Return the (X, Y) coordinate for the center point of the cell that contains the specified text.  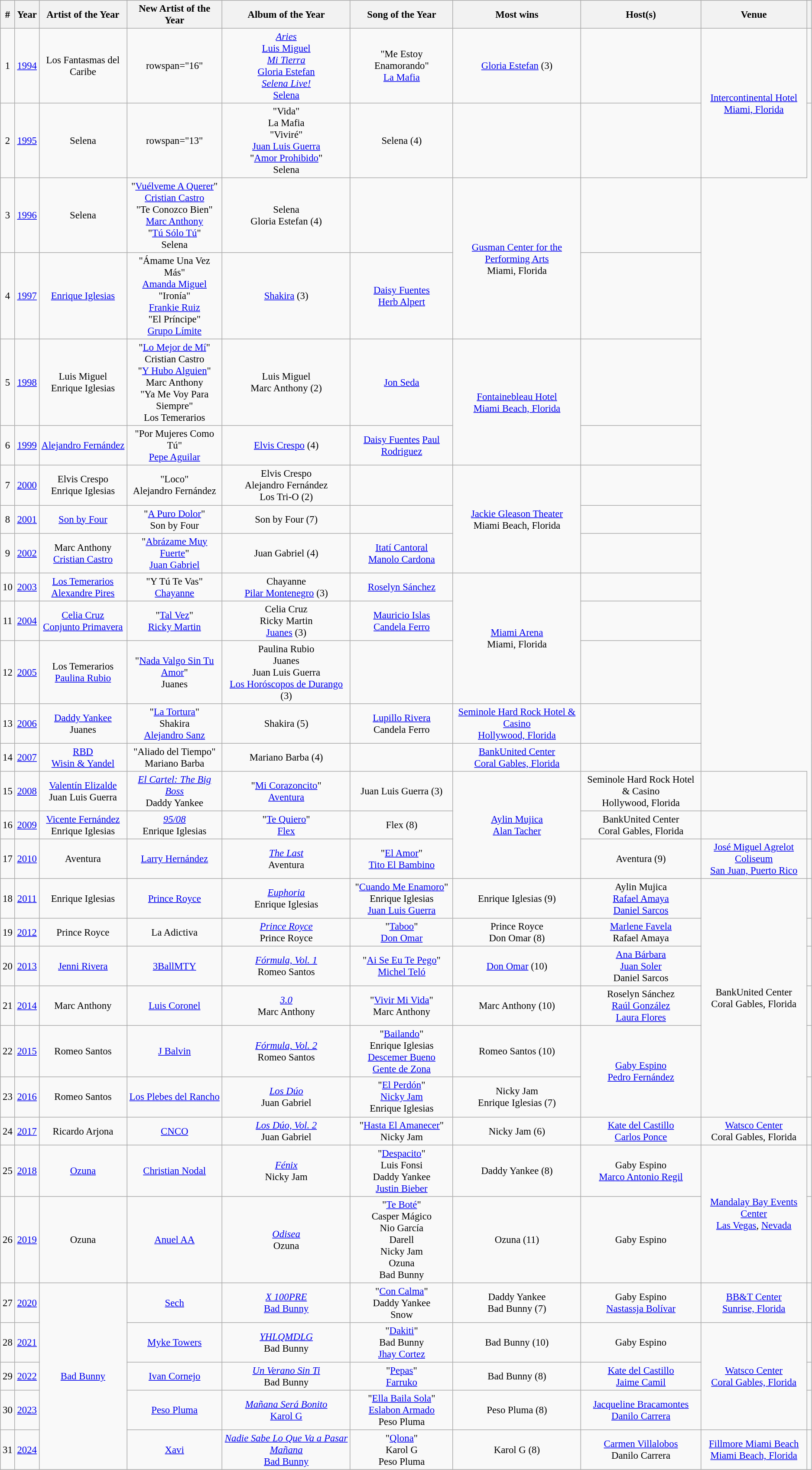
Ozuna (11) (516, 1239)
Jon Seda (401, 383)
Jackie Gleason TheaterMiami Beach, Florida (516, 519)
2003 (27, 587)
Aylin MujicaAlan Tacher (516, 825)
Flex (8) (401, 825)
7 (8, 485)
2022 (27, 1376)
Karol G (8) (516, 1450)
"Despacito"Luis FonsiDaddy YankeeJustin Bieber (401, 1171)
Shakira (5) (286, 724)
FénixNicky Jam (286, 1171)
1995 (27, 140)
"Te Quiero"Flex (286, 825)
31 (8, 1450)
Album of the Year (286, 15)
"Ámame Una Vez Más"Amanda Miguel"Ironía"Frankie Ruiz"El Príncipe"Grupo Límite (175, 296)
rowspan="13" (175, 140)
2000 (27, 485)
X 100PREBad Bunny (286, 1303)
Shakira (3) (286, 296)
"La Tortura"ShakiraAlejandro Sanz (175, 724)
Jenni Rivera (83, 966)
19 (8, 933)
Jacqueline BracamontesDanilo Carrera (640, 1410)
Son by Four (83, 519)
Ivan Cornejo (175, 1376)
Enrique Iglesias (9) (516, 899)
Gusman Center for the Performing ArtsMiami, Florida (516, 259)
Mauricio IslasCandela Ferro (401, 621)
Roselyn SánchezRaúl GonzálezLaura Flores (640, 1006)
Los Plebes del Rancho (175, 1097)
Juan Luis Guerra (3) (401, 791)
Selena (4) (401, 140)
Year (27, 15)
Los DúoJuan Gabriel (286, 1097)
Marc Anthony (83, 1006)
11 (8, 621)
CNCO (175, 1131)
RBDWisin & Yandel (83, 758)
Los TemerariosAlexandre Pires (83, 587)
"Abrázame Muy Fuerte"Juan Gabriel (175, 553)
Daddy Yankee (8) (516, 1171)
15 (8, 791)
18 (8, 899)
Gaby EspinoPedro Fernández (640, 1071)
2013 (27, 966)
Los TemerariosPaulina Rubio (83, 672)
"Vuélveme A Querer"Cristian Castro"Te Conozco Bien"Marc Anthony"Tú Sólo Tú"Selena (175, 216)
Mariano Barba (4) (286, 758)
1999 (27, 446)
2010 (27, 859)
Celia CruzConjunto Primavera (83, 621)
Elvis Crespo (4) (286, 446)
"El Amor"Tito El Bambino (401, 859)
Nicky JamEnrique Iglesias (7) (516, 1097)
"Me Estoy Enamorando"La Mafia (401, 66)
20 (8, 966)
6 (8, 446)
Prince RoyceDon Omar (8) (516, 933)
Christian Nodal (175, 1171)
Marc AnthonyCristian Castro (83, 553)
1998 (27, 383)
Alejandro Fernández (83, 446)
Marlene FavelaRafael Amaya (640, 933)
"A Puro Dolor"Son by Four (175, 519)
Fillmore Miami BeachMiami Beach, Florida (754, 1450)
Daddy YankeeJuanes (83, 724)
"El Perdón"Nicky JamEnrique Iglesias (401, 1097)
2007 (27, 758)
Vicente FernándezEnrique Iglesias (83, 825)
Son by Four (7) (286, 519)
Gloria Estefan (3) (516, 66)
"Pepas"Farruko (401, 1376)
ChayannePilar Montenegro (3) (286, 587)
Bad Bunny (8) (516, 1376)
La Adictiva (175, 933)
"Bailando"Enrique IglesiasDescemer BuenoGente de Zona (401, 1051)
1994 (27, 66)
2012 (27, 933)
Valentín ElizaldeJuan Luis Guerra (83, 791)
2015 (27, 1051)
Daisy FuentesHerb Alpert (401, 296)
2014 (27, 1006)
Gaby EspinoNastassja Bolívar (640, 1303)
"Por Mujeres Como Tú"Pepe Aguilar (175, 446)
Fontainebleau HotelMiami Beach, Florida (516, 402)
Roselyn Sánchez (401, 587)
14 (8, 758)
Prince RoycePrince Royce (286, 933)
Host(s) (640, 15)
Carmen VillalobosDanilo Carrera (640, 1450)
Fórmula, Vol. 2Romeo Santos (286, 1051)
"Cuando Me Enamoro"Enrique IglesiasJuan Luis Guerra (401, 899)
Itatí CantoralManolo Cardona (401, 553)
Marc Anthony (10) (516, 1006)
1997 (27, 296)
2006 (27, 724)
OdiseaOzuna (286, 1239)
Celia CruzRicky MartinJuanes (3) (286, 621)
"Ai Se Eu Te Pego"Michel Teló (401, 966)
Mañana Será BonitoKarol G (286, 1410)
"Vivir Mi Vida"Marc Anthony (401, 1006)
2016 (27, 1097)
Kate del CastilloJaime Camil (640, 1376)
Song of the Year (401, 15)
28 (8, 1343)
Mandalay Bay Events CenterLas Vegas, Nevada (754, 1214)
Nicky Jam (6) (516, 1131)
José Miguel Agrelot ColiseumSan Juan, Puerto Rico (754, 859)
2024 (27, 1450)
El Cartel: The Big BossDaddy Yankee (175, 791)
3 (8, 216)
Sech (175, 1303)
The LastAventura (286, 859)
2008 (27, 791)
Bad Bunny (83, 1376)
Ricardo Arjona (83, 1131)
Aventura (9) (640, 859)
Romeo Santos (10) (516, 1051)
Luis MiguelMarc Anthony (2) (286, 383)
"Loco"Alejandro Fernández (175, 485)
24 (8, 1131)
Most wins (516, 15)
13 (8, 724)
Daisy Fuentes Paul Rodriguez (401, 446)
22 (8, 1051)
12 (8, 672)
Lupillo RiveraCandela Ferro (401, 724)
Xavi (175, 1450)
"Y Tú Te Vas"Chayanne (175, 587)
Don Omar (10) (516, 966)
26 (8, 1239)
29 (8, 1376)
"Te Boté"Casper MágicoNio GarcíaDarellNicky JamOzunaBad Bunny (401, 1239)
Peso Pluma (175, 1410)
"Aliado del Tiempo"Mariano Barba (175, 758)
2018 (27, 1171)
"Nada Valgo Sin Tu Amor"Juanes (175, 672)
2017 (27, 1131)
Los Dúo, Vol. 2Juan Gabriel (286, 1131)
8 (8, 519)
New Artist of the Year (175, 15)
Gaby EspinoMarco Antonio Regil (640, 1171)
4 (8, 296)
Fórmula, Vol. 1Romeo Santos (286, 966)
3.0Marc Anthony (286, 1006)
Myke Towers (175, 1343)
1 (8, 66)
"Ella Baila Sola"Eslabon ArmadoPeso Pluma (401, 1410)
Elvis CrespoEnrique Iglesias (83, 485)
Juan Gabriel (4) (286, 553)
21 (8, 1006)
2009 (27, 825)
Bad Bunny (10) (516, 1343)
J Balvin (175, 1051)
AriesLuis MiguelMi TierraGloria EstefanSelena Live!Selena (286, 66)
YHLQMDLGBad Bunny (286, 1343)
Nadie Sabe Lo Que Va a Pasar MañanaBad Bunny (286, 1450)
Aventura (83, 859)
2020 (27, 1303)
Artist of the Year (83, 15)
# (8, 15)
Intercontinental HotelMiami, Florida (754, 103)
BB&T CenterSunrise, Florida (754, 1303)
rowspan="16" (175, 66)
Luis Coronel (175, 1006)
SelenaGloria Estefan (4) (286, 216)
"Hasta El Amanecer"Nicky Jam (401, 1131)
EuphoriaEnrique Iglesias (286, 899)
Paulina RubioJuanesJuan Luis GuerraLos Horóscopos de Durango (3) (286, 672)
2002 (27, 553)
Ana BárbaraJuan SolerDaniel Sarcos (640, 966)
16 (8, 825)
1996 (27, 216)
2001 (27, 519)
3BallMTY (175, 966)
23 (8, 1097)
Daddy YankeeBad Bunny (7) (516, 1303)
2004 (27, 621)
"Lo Mejor de Mí"Cristian Castro"Y Hubo Alguien"Marc Anthony"Ya Me Voy Para Siempre"Los Temerarios (175, 383)
"Con Calma"Daddy YankeeSnow (401, 1303)
10 (8, 587)
95/08Enrique Iglesias (175, 825)
Venue (754, 15)
"Vida"La Mafia"Viviré"Juan Luis Guerra"Amor Prohibido"Selena (286, 140)
Los Fantasmas del Caribe (83, 66)
2011 (27, 899)
9 (8, 553)
"Qlona"Karol GPeso Pluma (401, 1450)
"Tal Vez"Ricky Martin (175, 621)
5 (8, 383)
2019 (27, 1239)
25 (8, 1171)
2005 (27, 672)
30 (8, 1410)
2023 (27, 1410)
"Mi Corazoncito"Aventura (286, 791)
2021 (27, 1343)
Miami ArenaMiami, Florida (516, 638)
Aylin MujicaRafael AmayaDaniel Sarcos (640, 899)
Larry Hernández (175, 859)
Kate del CastilloCarlos Ponce (640, 1131)
"Taboo"Don Omar (401, 933)
Un Verano Sin TiBad Bunny (286, 1376)
17 (8, 859)
27 (8, 1303)
2 (8, 140)
Luis MiguelEnrique Iglesias (83, 383)
Elvis CrespoAlejandro FernándezLos Tri-O (2) (286, 485)
Anuel AA (175, 1239)
Peso Pluma (8) (516, 1410)
"Dakiti"Bad BunnyJhay Cortez (401, 1343)
